Capture the cell that displays the provided text and extract its [x, y] central coordinate. 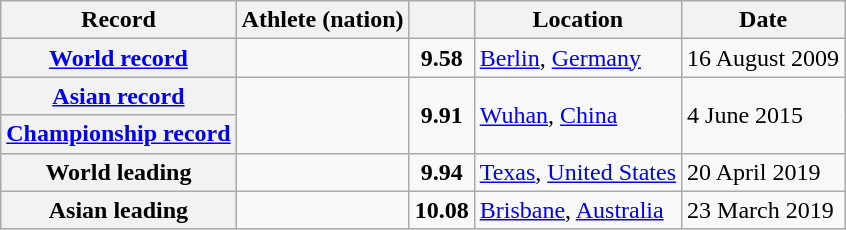
Berlin, Germany [578, 58]
Championship record [118, 134]
9.94 [442, 172]
Asian leading [118, 210]
Texas, United States [578, 172]
Brisbane, Australia [578, 210]
World record [118, 58]
Date [764, 20]
Asian record [118, 96]
23 March 2019 [764, 210]
Location [578, 20]
4 June 2015 [764, 115]
9.91 [442, 115]
World leading [118, 172]
20 April 2019 [764, 172]
10.08 [442, 210]
Wuhan, China [578, 115]
Athlete (nation) [322, 20]
Record [118, 20]
9.58 [442, 58]
16 August 2009 [764, 58]
